Identify which cell holds the provided text, then report its [x, y] central coordinate. 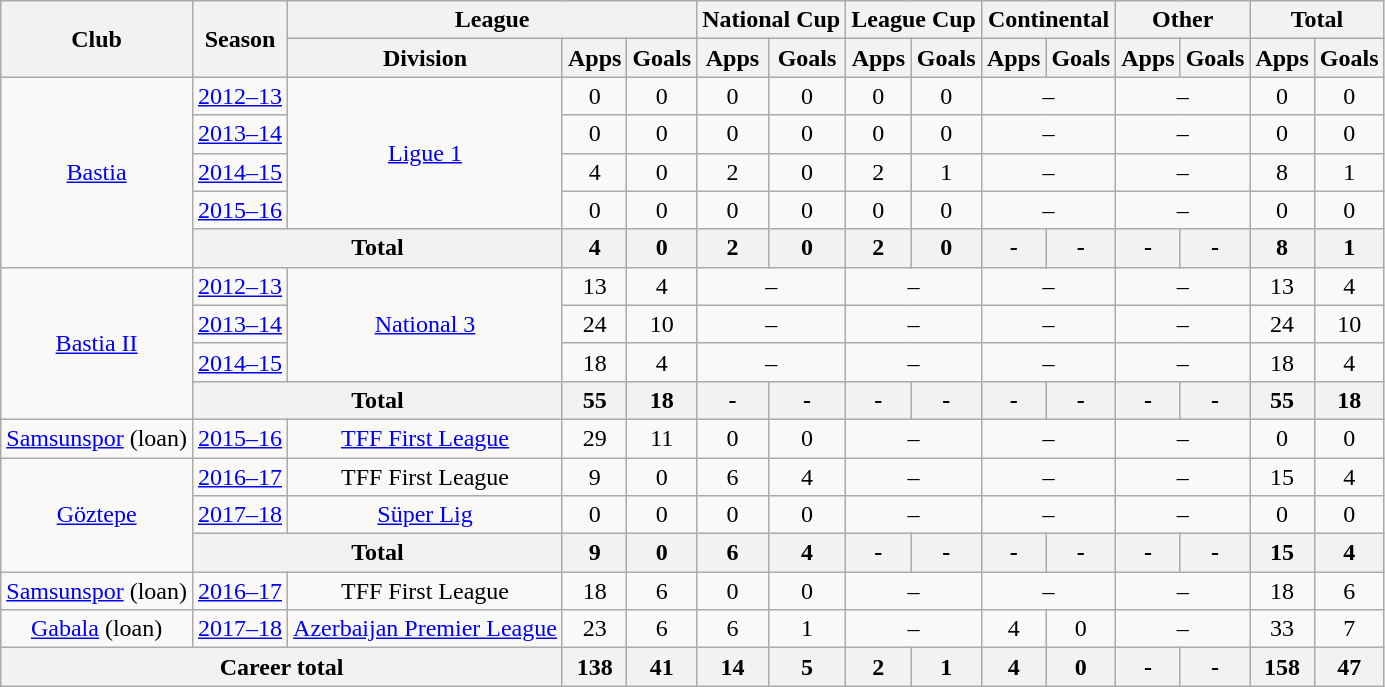
41 [662, 667]
11 [662, 438]
33 [1282, 629]
Bastia [97, 172]
29 [594, 438]
Bastia II [97, 343]
Gabala (loan) [97, 629]
National Cup [772, 20]
Career total [282, 667]
Süper Lig [426, 515]
158 [1282, 667]
Other [1183, 20]
Göztepe [97, 515]
14 [733, 667]
League [492, 20]
7 [1349, 629]
Club [97, 39]
5 [807, 667]
Continental [1048, 20]
138 [594, 667]
Azerbaijan Premier League [426, 629]
Season [240, 39]
47 [1349, 667]
National 3 [426, 324]
23 [594, 629]
Ligue 1 [426, 153]
League Cup [914, 20]
Division [426, 58]
